Identify which cell holds the provided text, then report its [x, y] central coordinate. 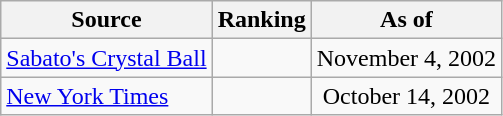
Ranking [262, 20]
Source [106, 20]
November 4, 2002 [406, 58]
As of [406, 20]
Sabato's Crystal Ball [106, 58]
New York Times [106, 96]
October 14, 2002 [406, 96]
